Locate the cell with the specified text and output its (X, Y) center coordinate. 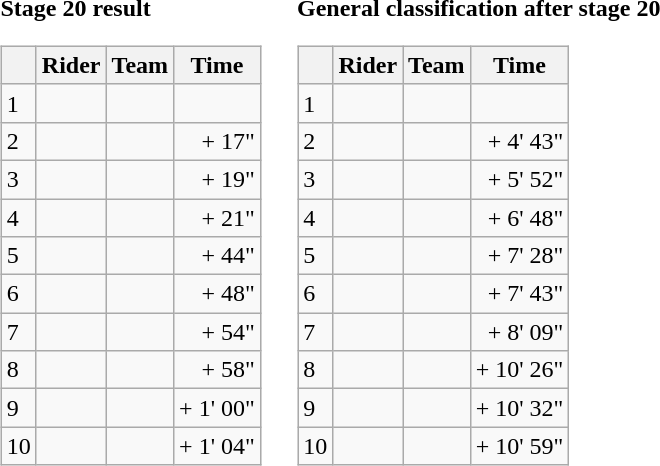
+ 54" (218, 332)
+ 44" (218, 256)
+ 58" (218, 370)
+ 7' 43" (520, 294)
+ 48" (218, 294)
+ 21" (218, 217)
+ 7' 28" (520, 256)
+ 8' 09" (520, 332)
+ 5' 52" (520, 179)
+ 19" (218, 179)
+ 10' 32" (520, 408)
+ 1' 04" (218, 446)
+ 10' 59" (520, 446)
+ 17" (218, 141)
+ 4' 43" (520, 141)
+ 10' 26" (520, 370)
+ 6' 48" (520, 217)
+ 1' 00" (218, 408)
